Identify which cell holds the provided text, then report its (x, y) central coordinate. 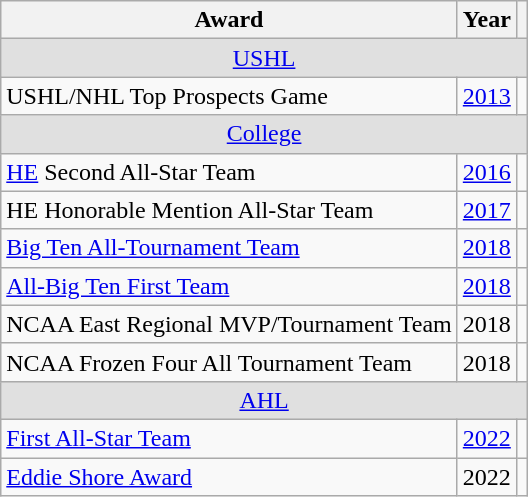
USHL (264, 58)
AHL (264, 400)
2017 (486, 210)
HE Second All-Star Team (230, 172)
Year (486, 20)
Award (230, 20)
NCAA East Regional MVP/Tournament Team (230, 324)
All-Big Ten First Team (230, 286)
2013 (486, 96)
USHL/NHL Top Prospects Game (230, 96)
HE Honorable Mention All-Star Team (230, 210)
College (264, 134)
Big Ten All-Tournament Team (230, 248)
Eddie Shore Award (230, 477)
First All-Star Team (230, 438)
NCAA Frozen Four All Tournament Team (230, 362)
2016 (486, 172)
